Detect which cell encompasses the target text, then output its (X, Y) center coordinate. 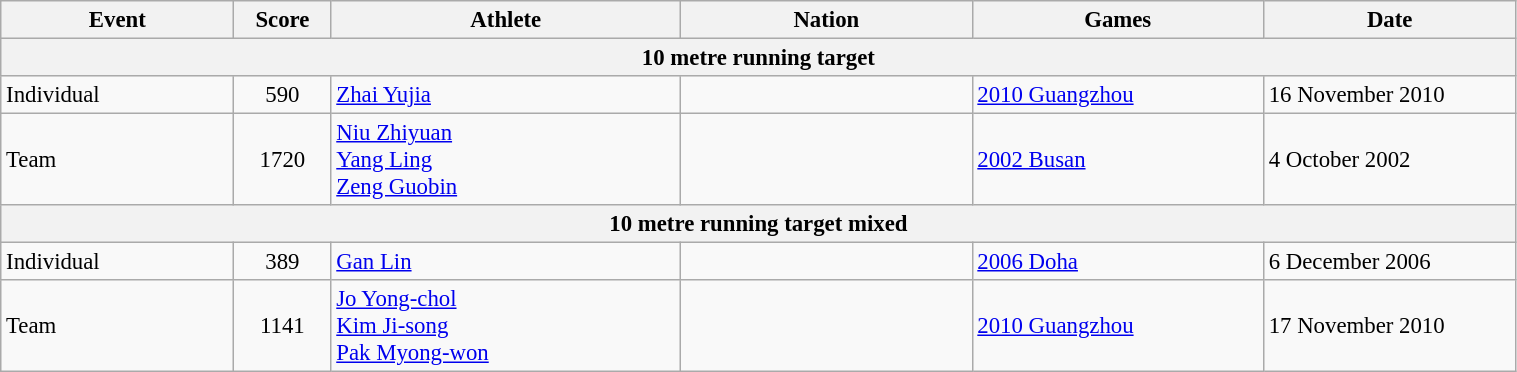
6 December 2006 (1390, 262)
Score (282, 20)
Zhai Yujia (506, 95)
2006 Doha (1118, 262)
10 metre running target (758, 58)
Gan Lin (506, 262)
Nation (826, 20)
10 metre running target mixed (758, 224)
Games (1118, 20)
Jo Yong-cholKim Ji-songPak Myong-won (506, 326)
16 November 2010 (1390, 95)
1141 (282, 326)
17 November 2010 (1390, 326)
Athlete (506, 20)
389 (282, 262)
1720 (282, 160)
Date (1390, 20)
2002 Busan (1118, 160)
Niu ZhiyuanYang LingZeng Guobin (506, 160)
Event (118, 20)
4 October 2002 (1390, 160)
590 (282, 95)
